Identify which cell holds the provided text, then report its [x, y] central coordinate. 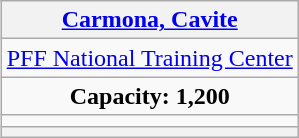
Carmona, Cavite [150, 20]
PFF National Training Center [150, 58]
Capacity: 1,200 [150, 96]
